Pinpoint the cell where the given text exists, returning its [x, y] midpoint coordinate. 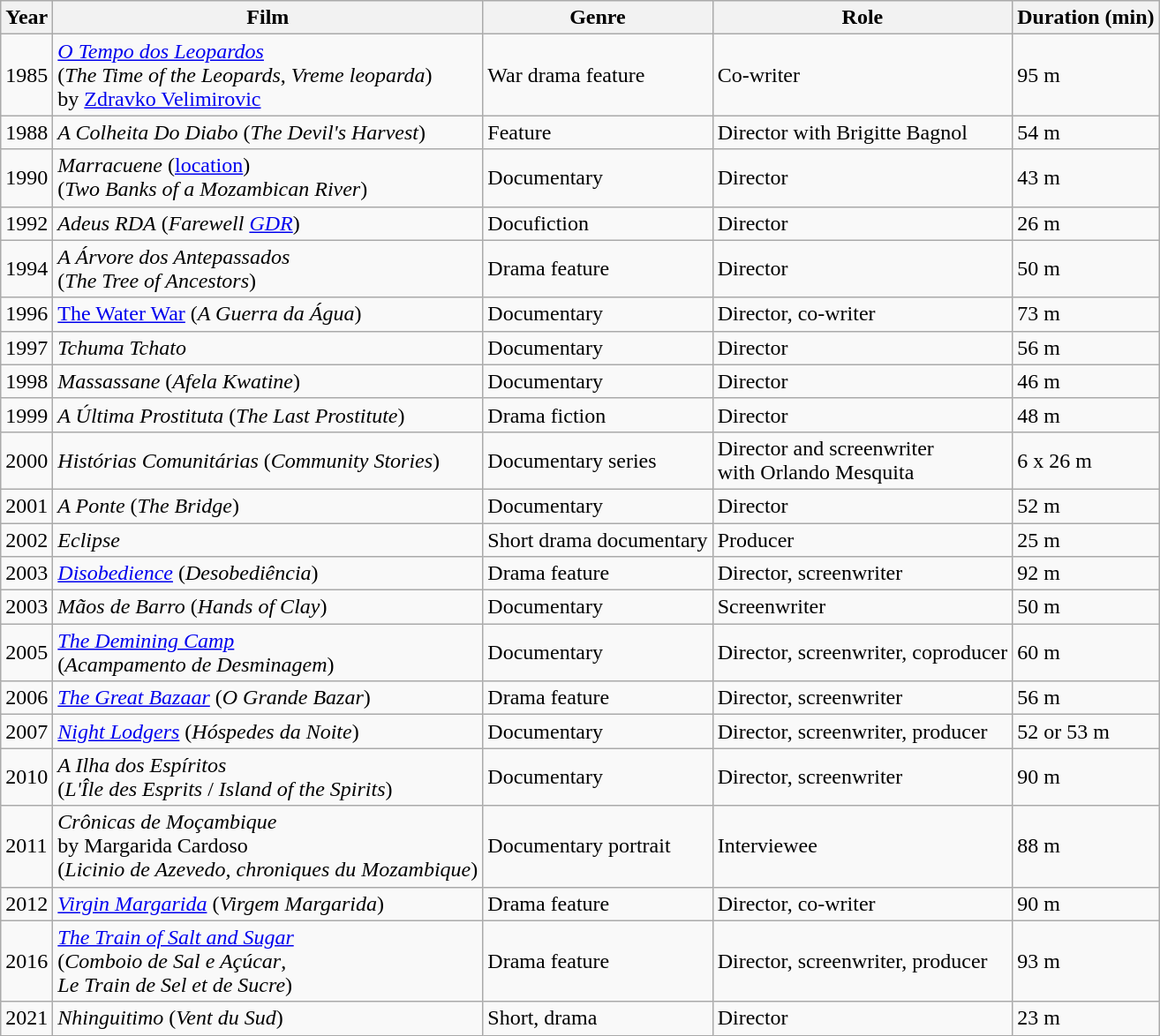
Feature [598, 132]
23 m [1086, 1018]
A Árvore dos Antepassados(The Tree of Ancestors) [268, 268]
Screenwriter [862, 607]
1998 [26, 381]
2011 [26, 846]
Co-writer [862, 75]
Genre [598, 18]
The Demining Camp(Acampamento de Desminagem) [268, 653]
1997 [26, 348]
Interviewee [862, 846]
1999 [26, 415]
A Ilha dos Espíritos(L'Île des Esprits / Island of the Spirits) [268, 777]
Virgin Margarida (Virgem Margarida) [268, 904]
The Train of Salt and Sugar(Comboio de Sal e Açúcar,Le Train de Sel et de Sucre) [268, 961]
Docufiction [598, 223]
1990 [26, 178]
Role [862, 18]
88 m [1086, 846]
Crônicas de Moçambiqueby Margarida Cardoso(Licinio de Azevedo, chroniques du Mozambique) [268, 846]
2001 [26, 506]
1994 [26, 268]
Mãos de Barro (Hands of Clay) [268, 607]
Short, drama [598, 1018]
Massassane (Afela Kwatine) [268, 381]
Film [268, 18]
Year [26, 18]
Adeus RDA (Farewell GDR) [268, 223]
O Tempo dos Leopardos(The Time of the Leopards, Vreme leoparda)by Zdravko Velimirovic [268, 75]
73 m [1086, 314]
43 m [1086, 178]
52 or 53 m [1086, 732]
92 m [1086, 574]
Tchuma Tchato [268, 348]
Duration (min) [1086, 18]
48 m [1086, 415]
2007 [26, 732]
95 m [1086, 75]
Documentary portrait [598, 846]
1985 [26, 75]
1988 [26, 132]
2021 [26, 1018]
War drama feature [598, 75]
A Colheita Do Diabo (The Devil's Harvest) [268, 132]
6 x 26 m [1086, 461]
Documentary series [598, 461]
2012 [26, 904]
2002 [26, 539]
2016 [26, 961]
2010 [26, 777]
Histórias Comunitárias (Community Stories) [268, 461]
2000 [26, 461]
The Great Bazaar (O Grande Bazar) [268, 698]
2005 [26, 653]
Producer [862, 539]
60 m [1086, 653]
Drama fiction [598, 415]
54 m [1086, 132]
93 m [1086, 961]
1996 [26, 314]
A Última Prostituta (The Last Prostitute) [268, 415]
Short drama documentary [598, 539]
The Water War (A Guerra da Água) [268, 314]
Director with Brigitte Bagnol [862, 132]
Director, screenwriter, coproducer [862, 653]
1992 [26, 223]
Director and screenwriterwith Orlando Mesquita [862, 461]
46 m [1086, 381]
Nhinguitimo (Vent du Sud) [268, 1018]
Disobedience (Desobediência) [268, 574]
25 m [1086, 539]
Night Lodgers (Hóspedes da Noite) [268, 732]
2006 [26, 698]
Marracuene (location)(Two Banks of a Mozambican River) [268, 178]
52 m [1086, 506]
Eclipse [268, 539]
26 m [1086, 223]
A Ponte (The Bridge) [268, 506]
